Scan for the cell matching the given text and deliver its [X, Y] coordinate at center. 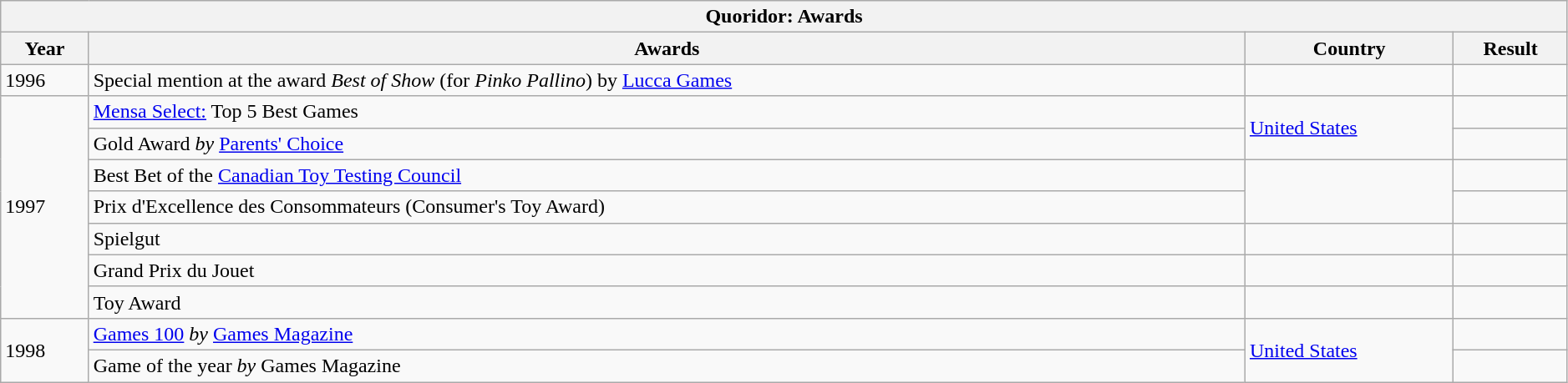
Gold Award by Parents' Choice [667, 144]
Toy Award [667, 302]
Games 100 by Games Magazine [667, 334]
1998 [45, 350]
Spielgut [667, 239]
Best Bet of the Canadian Toy Testing Council [667, 175]
Mensa Select: Top 5 Best Games [667, 112]
Quoridor: Awards [784, 17]
Special mention at the award Best of Show (for Pinko Pallino) by Lucca Games [667, 80]
Prix d'Excellence des Consommateurs (Consumer's Toy Award) [667, 207]
Awards [667, 48]
1996 [45, 80]
Result [1510, 48]
Year [45, 48]
1997 [45, 207]
Game of the year by Games Magazine [667, 365]
Grand Prix du Jouet [667, 270]
Country [1350, 48]
